Pinpoint the cell where the given text exists, returning its [x, y] midpoint coordinate. 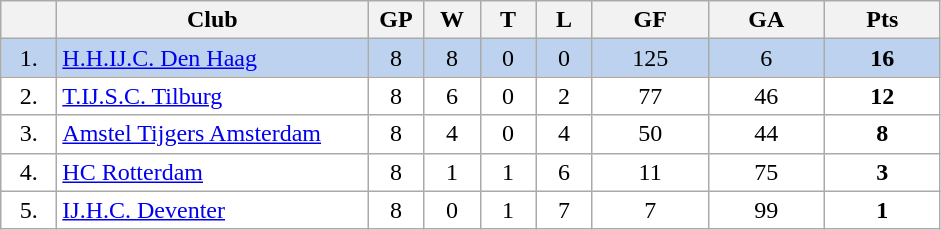
4. [29, 172]
125 [650, 58]
HC Rotterdam [212, 172]
T.IJ.S.C. Tilburg [212, 96]
12 [882, 96]
1. [29, 58]
T [508, 20]
H.H.IJ.C. Den Haag [212, 58]
5. [29, 210]
11 [650, 172]
50 [650, 134]
W [452, 20]
3 [882, 172]
77 [650, 96]
99 [766, 210]
Amstel Tijgers Amsterdam [212, 134]
L [564, 20]
GP [396, 20]
GF [650, 20]
16 [882, 58]
2 [564, 96]
Club [212, 20]
46 [766, 96]
44 [766, 134]
Pts [882, 20]
GA [766, 20]
3. [29, 134]
IJ.H.C. Deventer [212, 210]
75 [766, 172]
2. [29, 96]
